From the cell containing the given text, extract its center point as (X, Y) coordinate. 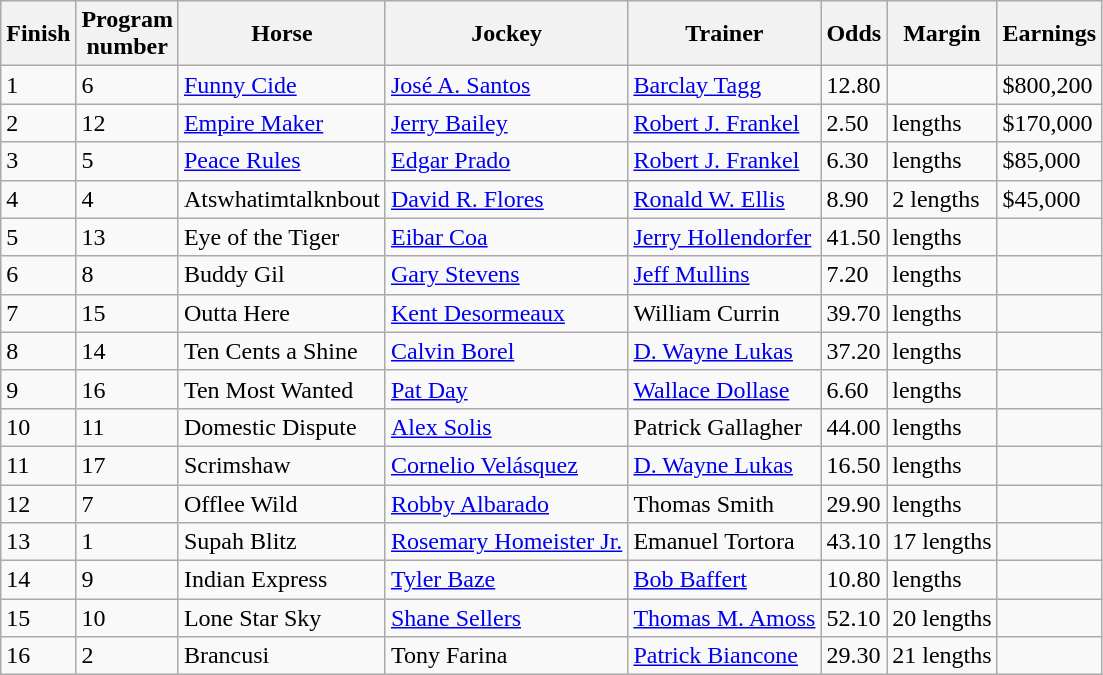
2 lengths (942, 199)
Wallace Dollase (724, 389)
Tony Farina (506, 656)
52.10 (854, 618)
$45,000 (1049, 199)
Calvin Borel (506, 351)
Horse (282, 34)
Jerry Hollendorfer (724, 237)
Empire Maker (282, 123)
Alex Solis (506, 427)
Eibar Coa (506, 237)
Thomas M. Amoss (724, 618)
Odds (854, 34)
Margin (942, 34)
Cornelio Velásquez (506, 465)
6.30 (854, 161)
Indian Express (282, 580)
7.20 (854, 275)
Atswhatimtalknbout (282, 199)
Scrimshaw (282, 465)
10.80 (854, 580)
12.80 (854, 85)
Emanuel Tortora (724, 542)
William Currin (724, 313)
43.10 (854, 542)
41.50 (854, 237)
17 lengths (942, 542)
Patrick Biancone (724, 656)
Rosemary Homeister Jr. (506, 542)
Gary Stevens (506, 275)
Funny Cide (282, 85)
Programnumber (128, 34)
Tyler Baze (506, 580)
Supah Blitz (282, 542)
8.90 (854, 199)
21 lengths (942, 656)
David R. Flores (506, 199)
Robby Albarado (506, 503)
Jerry Bailey (506, 123)
2.50 (854, 123)
17 (128, 465)
29.90 (854, 503)
16.50 (854, 465)
Peace Rules (282, 161)
Ten Most Wanted (282, 389)
Outta Here (282, 313)
Brancusi (282, 656)
Offlee Wild (282, 503)
29.30 (854, 656)
José A. Santos (506, 85)
Shane Sellers (506, 618)
Ten Cents a Shine (282, 351)
39.70 (854, 313)
6.60 (854, 389)
Ronald W. Ellis (724, 199)
Kent Desormeaux (506, 313)
Bob Baffert (724, 580)
Eye of the Tiger (282, 237)
Domestic Dispute (282, 427)
3 (38, 161)
Finish (38, 34)
$170,000 (1049, 123)
Trainer (724, 34)
$85,000 (1049, 161)
20 lengths (942, 618)
Pat Day (506, 389)
Lone Star Sky (282, 618)
Jeff Mullins (724, 275)
Edgar Prado (506, 161)
Thomas Smith (724, 503)
44.00 (854, 427)
Barclay Tagg (724, 85)
Earnings (1049, 34)
Jockey (506, 34)
Buddy Gil (282, 275)
$800,200 (1049, 85)
37.20 (854, 351)
Patrick Gallagher (724, 427)
